Search for the cell housing the specified text and yield its [X, Y] center coordinate. 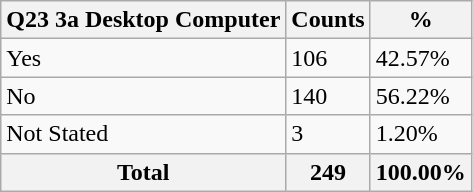
No [144, 96]
% [420, 20]
42.57% [420, 58]
106 [328, 58]
100.00% [420, 172]
1.20% [420, 134]
3 [328, 134]
Not Stated [144, 134]
Total [144, 172]
56.22% [420, 96]
140 [328, 96]
249 [328, 172]
Q23 3a Desktop Computer [144, 20]
Yes [144, 58]
Counts [328, 20]
